Search for the cell housing the specified text and yield its (X, Y) center coordinate. 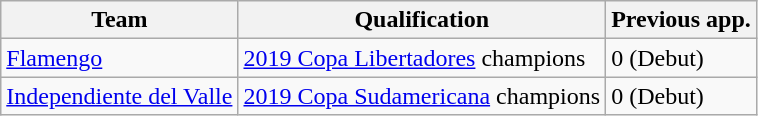
Previous app. (682, 20)
2019 Copa Libertadores champions (422, 58)
Qualification (422, 20)
2019 Copa Sudamericana champions (422, 96)
Team (120, 20)
Flamengo (120, 58)
Independiente del Valle (120, 96)
